Find where the given text appears and provide that cell's center as (X, Y) coordinate. 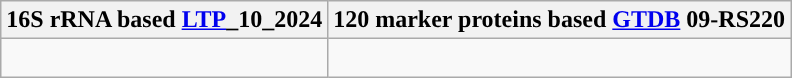
120 marker proteins based GTDB 09-RS220 (560, 20)
16S rRNA based LTP_10_2024 (164, 20)
